Find where the given text appears and provide that cell's center as (X, Y) coordinate. 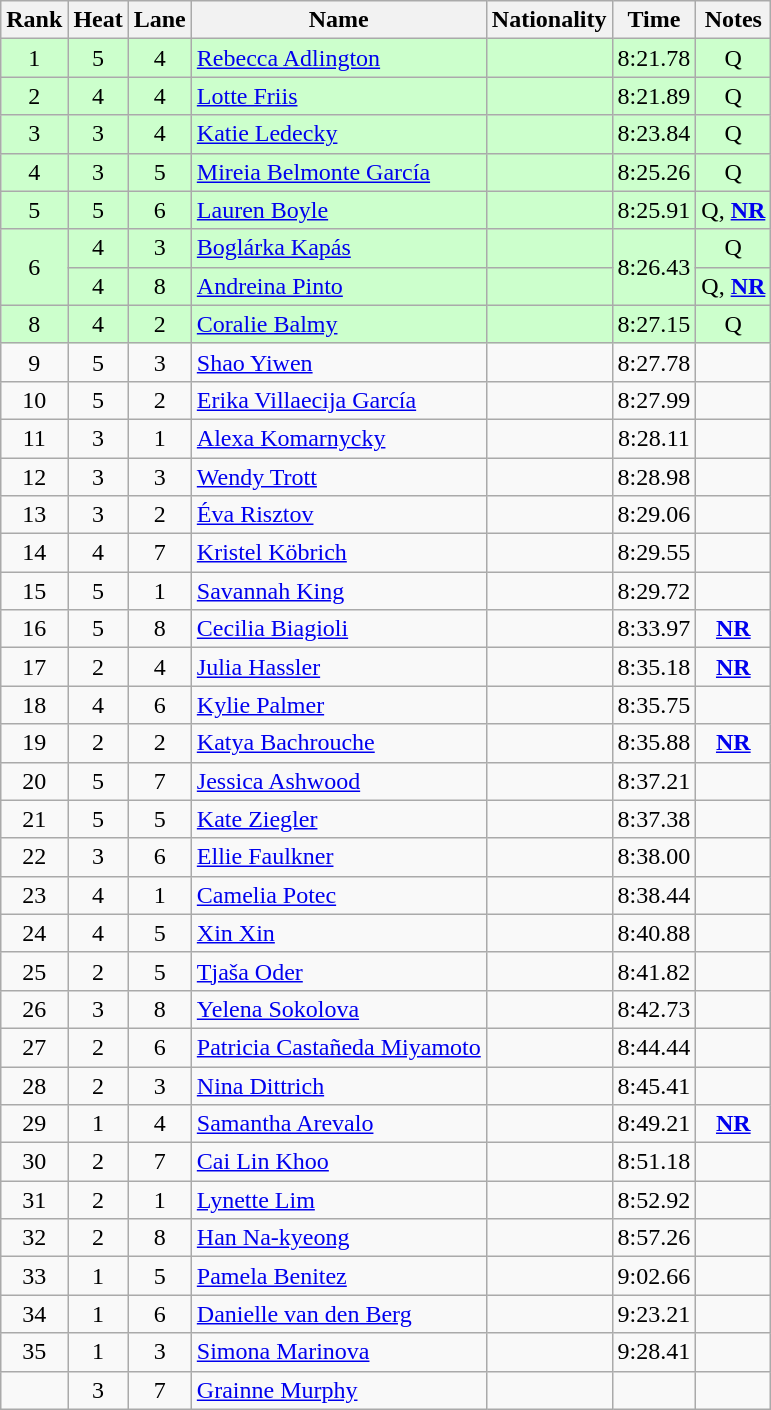
33 (34, 1276)
Mireia Belmonte García (338, 172)
Kristel Köbrich (338, 553)
8:29.55 (654, 553)
8:25.91 (654, 210)
Lotte Friis (338, 96)
8:26.43 (654, 267)
Erika Villaecija García (338, 400)
8:51.18 (654, 1162)
Grainne Murphy (338, 1390)
Time (654, 20)
8:38.00 (654, 857)
Name (338, 20)
Cecilia Biagioli (338, 629)
8:57.26 (654, 1238)
8:37.21 (654, 781)
Patricia Castañeda Miyamoto (338, 1047)
Nina Dittrich (338, 1085)
Samantha Arevalo (338, 1124)
32 (34, 1238)
Shao Yiwen (338, 362)
29 (34, 1124)
Rebecca Adlington (338, 58)
11 (34, 438)
Han Na-kyeong (338, 1238)
Lane (160, 20)
Éva Risztov (338, 515)
Kate Ziegler (338, 819)
8:45.41 (654, 1085)
8:35.88 (654, 743)
28 (34, 1085)
Lynette Lim (338, 1200)
Pamela Benitez (338, 1276)
13 (34, 515)
8:21.78 (654, 58)
8:25.26 (654, 172)
9:28.41 (654, 1352)
19 (34, 743)
Xin Xin (338, 933)
15 (34, 591)
Katie Ledecky (338, 134)
35 (34, 1352)
Alexa Komarnycky (338, 438)
9:23.21 (654, 1314)
Julia Hassler (338, 667)
Camelia Potec (338, 895)
Coralie Balmy (338, 324)
Ellie Faulkner (338, 857)
Jessica Ashwood (338, 781)
26 (34, 1009)
8:29.06 (654, 515)
8:42.73 (654, 1009)
20 (34, 781)
27 (34, 1047)
8:27.78 (654, 362)
17 (34, 667)
31 (34, 1200)
Lauren Boyle (338, 210)
Katya Bachrouche (338, 743)
9 (34, 362)
14 (34, 553)
8:49.21 (654, 1124)
Simona Marinova (338, 1352)
Savannah King (338, 591)
8:33.97 (654, 629)
8:52.92 (654, 1200)
Nationality (549, 20)
Andreina Pinto (338, 286)
8:35.75 (654, 705)
9:02.66 (654, 1276)
8:23.84 (654, 134)
Notes (734, 20)
23 (34, 895)
8:40.88 (654, 933)
22 (34, 857)
34 (34, 1314)
21 (34, 819)
8:28.98 (654, 477)
8:38.44 (654, 895)
30 (34, 1162)
Kylie Palmer (338, 705)
8:44.44 (654, 1047)
Heat (98, 20)
Rank (34, 20)
Danielle van den Berg (338, 1314)
18 (34, 705)
Boglárka Kapás (338, 248)
Yelena Sokolova (338, 1009)
Wendy Trott (338, 477)
8:29.72 (654, 591)
8:27.99 (654, 400)
16 (34, 629)
Cai Lin Khoo (338, 1162)
10 (34, 400)
8:21.89 (654, 96)
8:27.15 (654, 324)
12 (34, 477)
24 (34, 933)
8:37.38 (654, 819)
Tjaša Oder (338, 971)
8:28.11 (654, 438)
25 (34, 971)
8:35.18 (654, 667)
8:41.82 (654, 971)
